For the text-containing cell, return its midpoint in (x, y) coordinate format. 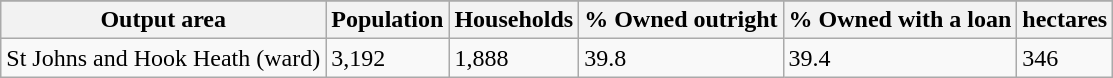
Households (514, 20)
1,888 (514, 58)
346 (1065, 58)
Output area (164, 20)
39.8 (681, 58)
3,192 (388, 58)
hectares (1065, 20)
Population (388, 20)
St Johns and Hook Heath (ward) (164, 58)
% Owned outright (681, 20)
% Owned with a loan (900, 20)
39.4 (900, 58)
